Scan for the cell matching the given text and deliver its [X, Y] coordinate at center. 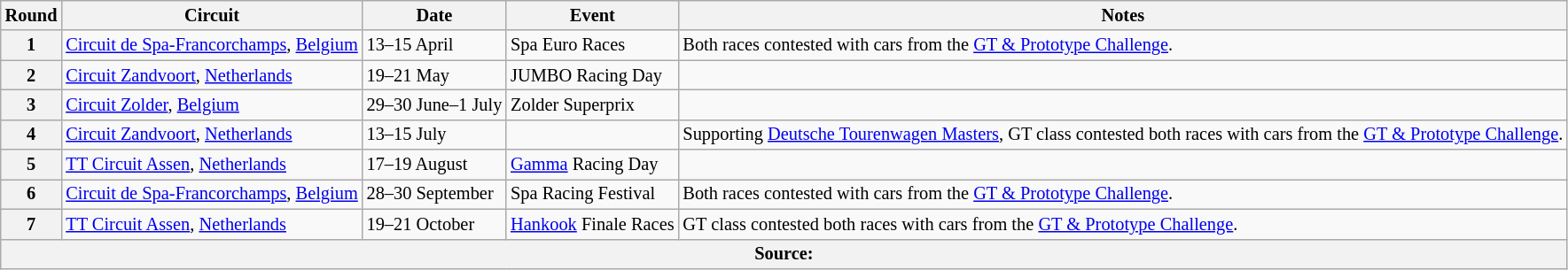
Event [592, 15]
19–21 May [434, 75]
Date [434, 15]
29–30 June–1 July [434, 104]
28–30 September [434, 194]
4 [32, 135]
5 [32, 165]
JUMBO Racing Day [592, 75]
Circuit [211, 15]
Spa Euro Races [592, 45]
13–15 April [434, 45]
17–19 August [434, 165]
7 [32, 224]
Gamma Racing Day [592, 165]
13–15 July [434, 135]
6 [32, 194]
2 [32, 75]
Circuit Zolder, Belgium [211, 104]
3 [32, 104]
GT class contested both races with cars from the GT & Prototype Challenge. [1122, 224]
Spa Racing Festival [592, 194]
19–21 October [434, 224]
Hankook Finale Races [592, 224]
Notes [1122, 15]
1 [32, 45]
Round [32, 15]
Zolder Superprix [592, 104]
Source: [784, 254]
Supporting Deutsche Tourenwagen Masters, GT class contested both races with cars from the GT & Prototype Challenge. [1122, 135]
